Return (x, y) of the center of cell containing provided text 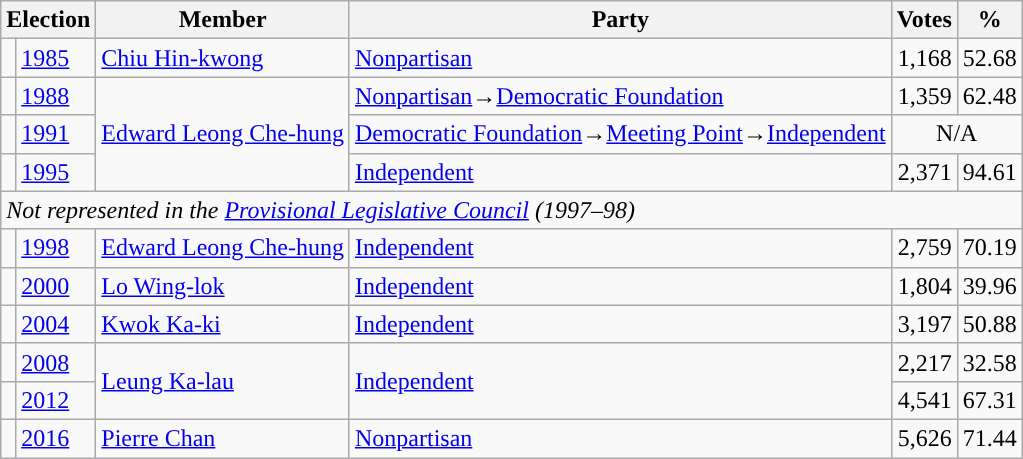
70.19 (990, 248)
1,804 (924, 286)
Not represented in the Provisional Legislative Council (1997–98) (512, 210)
32.58 (990, 362)
Kwok Ka-ki (223, 324)
50.88 (990, 324)
1,168 (924, 58)
Nonpartisan→Democratic Foundation (620, 96)
2000 (56, 286)
Lo Wing-lok (223, 286)
1988 (56, 96)
N/A (956, 134)
94.61 (990, 172)
Member (223, 20)
1998 (56, 248)
1985 (56, 58)
Leung Ka-lau (223, 381)
2,217 (924, 362)
67.31 (990, 400)
2012 (56, 400)
1,359 (924, 96)
2,371 (924, 172)
4,541 (924, 400)
Votes (924, 20)
2004 (56, 324)
Democratic Foundation→Meeting Point→Independent (620, 134)
5,626 (924, 438)
Party (620, 20)
2008 (56, 362)
1995 (56, 172)
% (990, 20)
Election (48, 20)
62.48 (990, 96)
3,197 (924, 324)
39.96 (990, 286)
52.68 (990, 58)
2,759 (924, 248)
Pierre Chan (223, 438)
Chiu Hin-kwong (223, 58)
1991 (56, 134)
71.44 (990, 438)
2016 (56, 438)
